Identify which cell holds the provided text, then report its [X, Y] central coordinate. 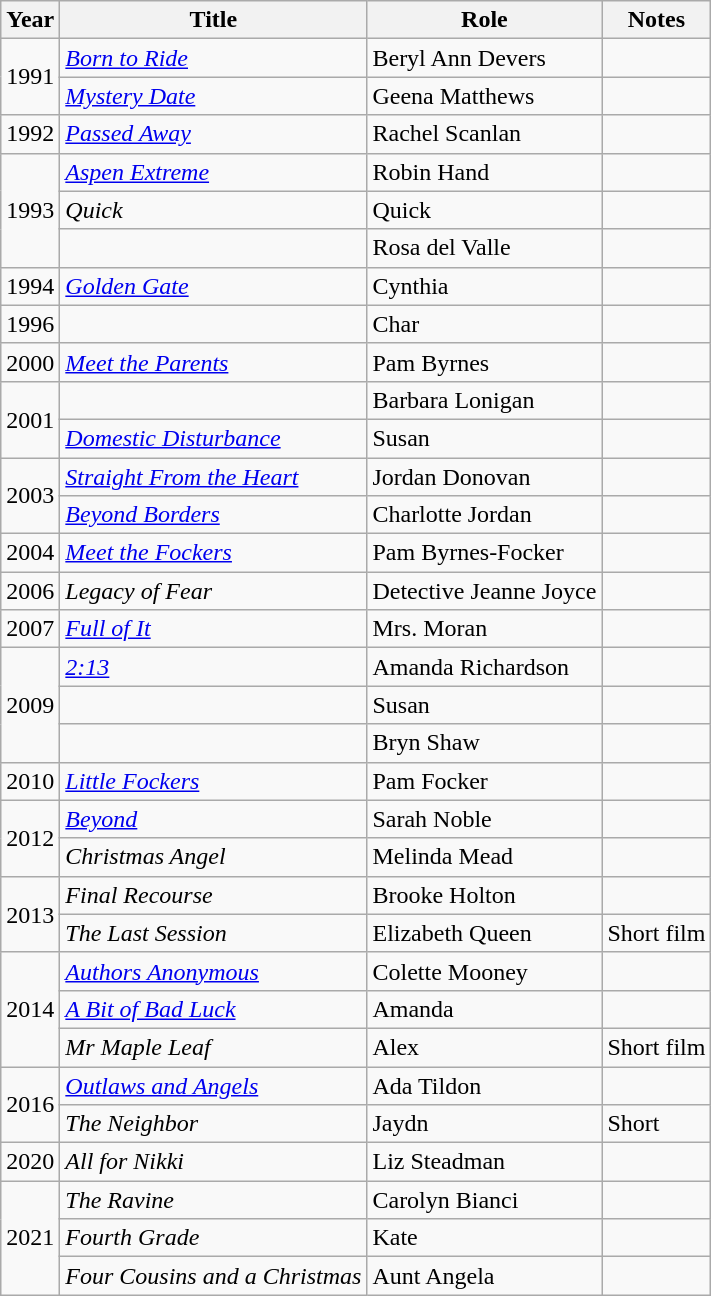
Notes [656, 20]
Jordan Donovan [484, 477]
Alex [484, 1047]
Beyond Borders [214, 515]
1993 [30, 210]
2013 [30, 914]
Char [484, 324]
Born to Ride [214, 58]
Sarah Noble [484, 819]
2007 [30, 629]
2016 [30, 1104]
Meet the Fockers [214, 553]
A Bit of Bad Luck [214, 1009]
Aspen Extreme [214, 172]
Legacy of Fear [214, 591]
Title [214, 20]
Passed Away [214, 134]
Elizabeth Queen [484, 933]
Beryl Ann Devers [484, 58]
Short [656, 1124]
1996 [30, 324]
Outlaws and Angels [214, 1085]
Carolyn Bianci [484, 1200]
1994 [30, 286]
2020 [30, 1162]
2009 [30, 705]
Geena Matthews [484, 96]
2000 [30, 362]
2010 [30, 781]
The Ravine [214, 1200]
2:13 [214, 667]
All for Nikki [214, 1162]
Full of It [214, 629]
Cynthia [484, 286]
The Neighbor [214, 1124]
2004 [30, 553]
The Last Session [214, 933]
Christmas Angel [214, 857]
Rosa del Valle [484, 248]
Brooke Holton [484, 895]
Fourth Grade [214, 1238]
Golden Gate [214, 286]
Charlotte Jordan [484, 515]
2012 [30, 838]
Liz Steadman [484, 1162]
Robin Hand [484, 172]
Mr Maple Leaf [214, 1047]
Rachel Scanlan [484, 134]
2001 [30, 419]
1991 [30, 77]
Four Cousins and a Christmas [214, 1276]
2003 [30, 496]
Little Fockers [214, 781]
Aunt Angela [484, 1276]
Pam Byrnes-Focker [484, 553]
2014 [30, 1009]
Mystery Date [214, 96]
2021 [30, 1238]
Beyond [214, 819]
Domestic Disturbance [214, 438]
Jaydn [484, 1124]
Year [30, 20]
Mrs. Moran [484, 629]
Bryn Shaw [484, 743]
Pam Byrnes [484, 362]
Final Recourse [214, 895]
Authors Anonymous [214, 971]
Meet the Parents [214, 362]
Colette Mooney [484, 971]
Melinda Mead [484, 857]
Kate [484, 1238]
Amanda [484, 1009]
Barbara Lonigan [484, 400]
Pam Focker [484, 781]
Detective Jeanne Joyce [484, 591]
Role [484, 20]
Amanda Richardson [484, 667]
Ada Tildon [484, 1085]
1992 [30, 134]
Straight From the Heart [214, 477]
2006 [30, 591]
